Find where the given text appears and provide that cell's center as [X, Y] coordinate. 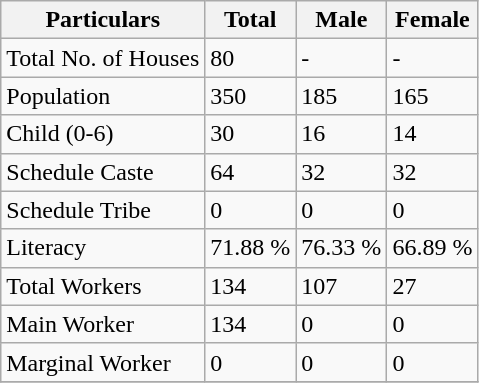
76.33 % [342, 248]
30 [250, 134]
Schedule Tribe [103, 210]
185 [342, 96]
Main Worker [103, 324]
350 [250, 96]
Female [432, 20]
71.88 % [250, 248]
16 [342, 134]
Marginal Worker [103, 362]
64 [250, 172]
27 [432, 286]
165 [432, 96]
Male [342, 20]
66.89 % [432, 248]
Child (0-6) [103, 134]
Schedule Caste [103, 172]
107 [342, 286]
Total [250, 20]
Population [103, 96]
Total No. of Houses [103, 58]
14 [432, 134]
80 [250, 58]
Literacy [103, 248]
Total Workers [103, 286]
Particulars [103, 20]
